Locate the cell with the specified text and output its [X, Y] center coordinate. 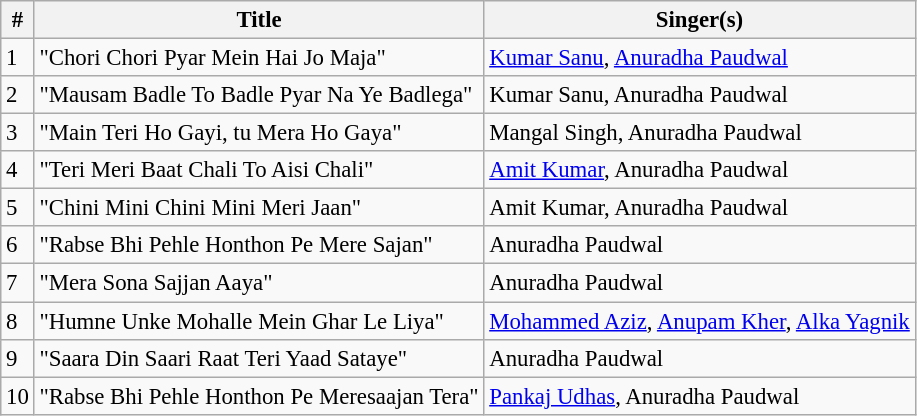
8 [18, 321]
"Humne Unke Mohalle Mein Ghar Le Liya" [259, 321]
"Rabse Bhi Pehle Honthon Pe Meresaajan Tera" [259, 396]
"Chori Chori Pyar Mein Hai Jo Maja" [259, 58]
Pankaj Udhas, Anuradha Paudwal [700, 396]
"Mausam Badle To Badle Pyar Na Ye Badlega" [259, 95]
"Main Teri Ho Gayi, tu Mera Ho Gaya" [259, 133]
Singer(s) [700, 20]
7 [18, 283]
Title [259, 20]
1 [18, 58]
Mohammed Aziz, Anupam Kher, Alka Yagnik [700, 321]
9 [18, 358]
4 [18, 170]
"Teri Meri Baat Chali To Aisi Chali" [259, 170]
Mangal Singh, Anuradha Paudwal [700, 133]
5 [18, 208]
6 [18, 245]
10 [18, 396]
"Rabse Bhi Pehle Honthon Pe Mere Sajan" [259, 245]
# [18, 20]
3 [18, 133]
"Mera Sona Sajjan Aaya" [259, 283]
"Chini Mini Chini Mini Meri Jaan" [259, 208]
"Saara Din Saari Raat Teri Yaad Sataye" [259, 358]
2 [18, 95]
